Determine the [x, y] coordinate at the center of the cell enclosing the given text.  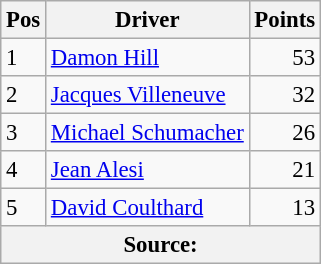
2 [24, 95]
Damon Hill [148, 58]
5 [24, 208]
3 [24, 133]
1 [24, 58]
Pos [24, 20]
21 [284, 170]
Jean Alesi [148, 170]
32 [284, 95]
Jacques Villeneuve [148, 95]
13 [284, 208]
Michael Schumacher [148, 133]
Driver [148, 20]
David Coulthard [148, 208]
53 [284, 58]
26 [284, 133]
Source: [161, 245]
4 [24, 170]
Points [284, 20]
